For the text-containing cell, return its midpoint in [X, Y] coordinate format. 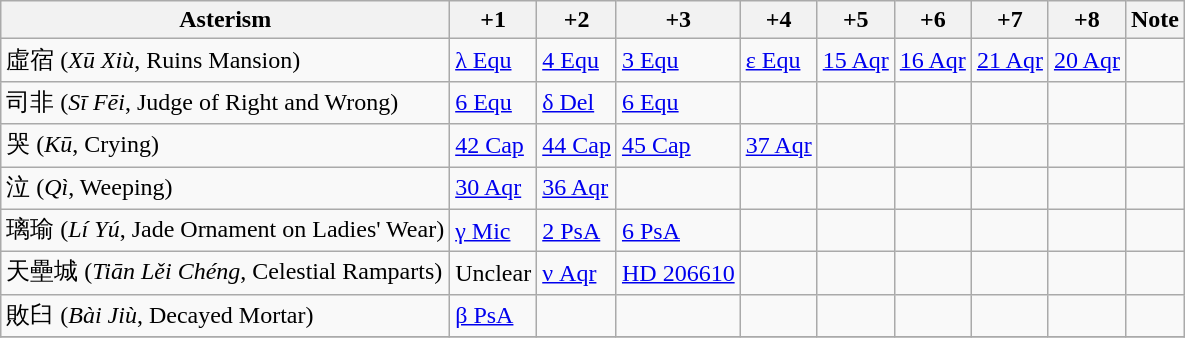
+2 [577, 20]
15 Aqr [856, 60]
β PsA [494, 316]
Note [1154, 20]
虛宿 (Xū Xiù, Ruins Mansion) [226, 60]
+3 [678, 20]
哭 (Kū, Crying) [226, 146]
ν Aqr [577, 274]
4 Equ [577, 60]
42 Cap [494, 146]
HD 206610 [678, 274]
+8 [1086, 20]
+7 [1010, 20]
+5 [856, 20]
+1 [494, 20]
2 PsA [577, 230]
37 Aqr [778, 146]
δ Del [577, 102]
泣 (Qì, Weeping) [226, 188]
Asterism [226, 20]
+4 [778, 20]
璃瑜 (Lí Yú, Jade Ornament on Ladies' Wear) [226, 230]
20 Aqr [1086, 60]
Unclear [494, 274]
+6 [932, 20]
16 Aqr [932, 60]
司非 (Sī Fēi, Judge of Right and Wrong) [226, 102]
敗臼 (Bài Jiù, Decayed Mortar) [226, 316]
30 Aqr [494, 188]
45 Cap [678, 146]
36 Aqr [577, 188]
天壘城 (Tiān Lěi Chéng, Celestial Ramparts) [226, 274]
λ Equ [494, 60]
3 Equ [678, 60]
γ Mic [494, 230]
6 PsA [678, 230]
44 Cap [577, 146]
ε Equ [778, 60]
21 Aqr [1010, 60]
